Pinpoint the cell where the given text exists, returning its (X, Y) midpoint coordinate. 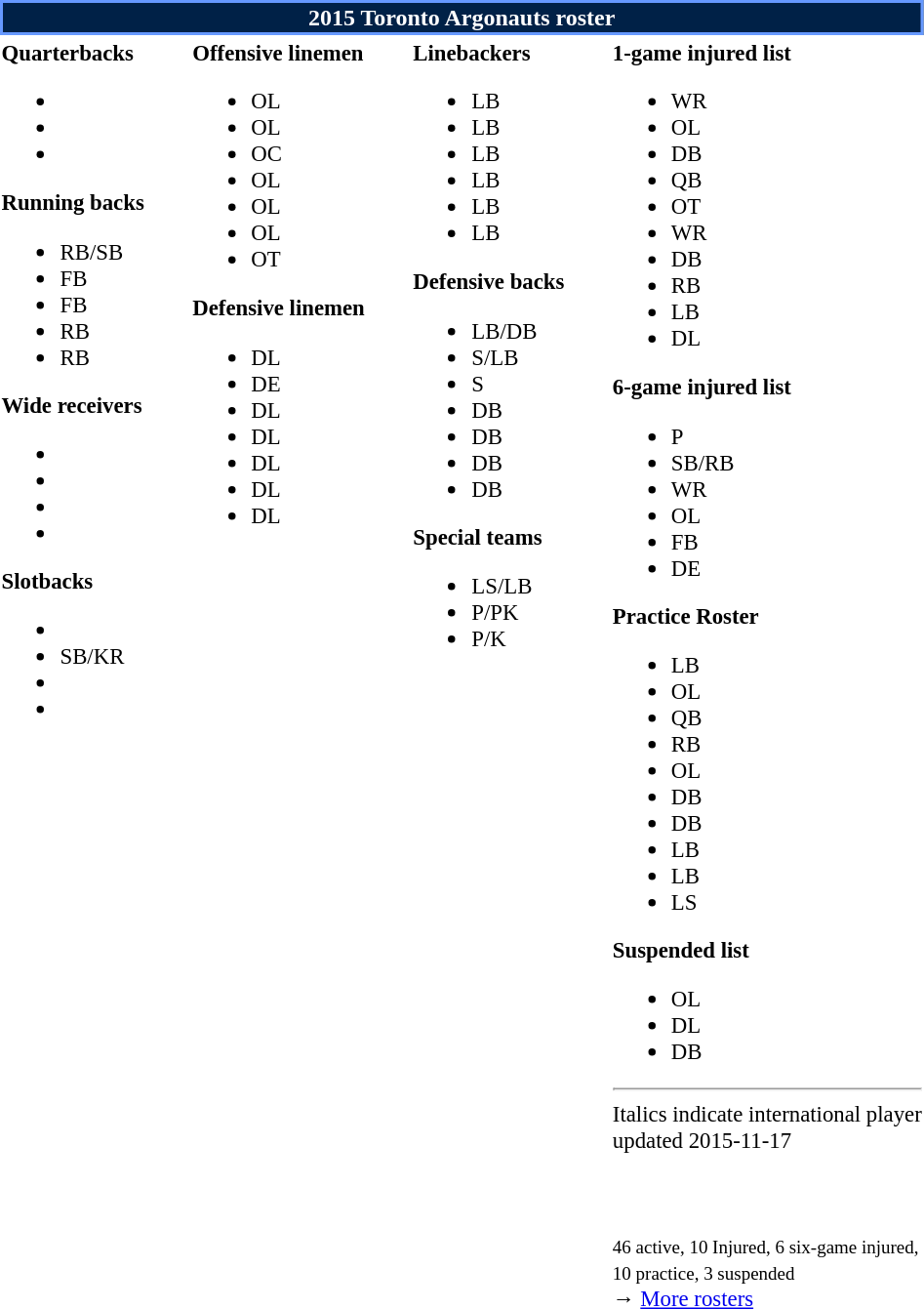
2015 Toronto Argonauts roster (462, 18)
